Return the (x, y) coordinate for the center point of the cell that contains the specified text.  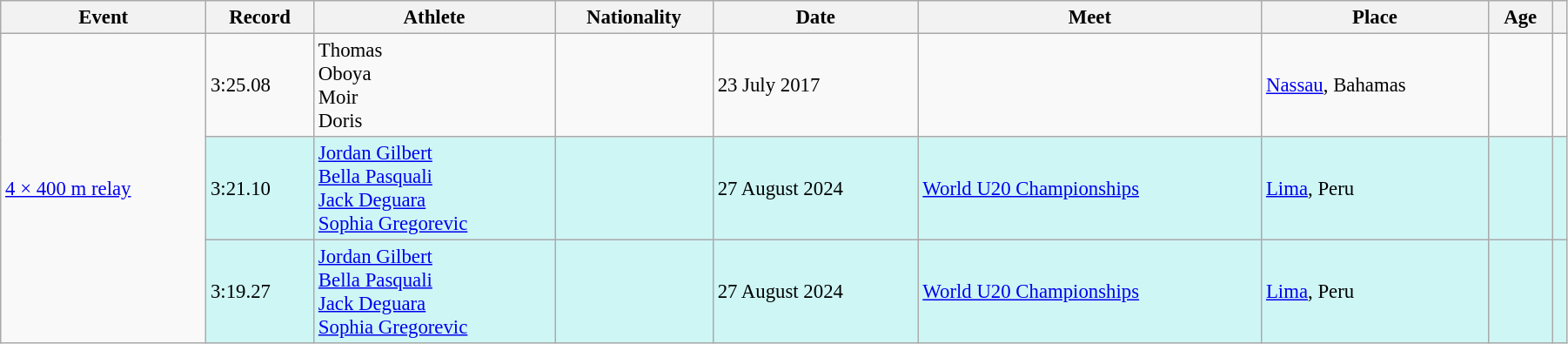
Nationality (634, 17)
Meet (1089, 17)
3:19.27 (260, 293)
3:21.10 (260, 188)
Age (1520, 17)
Place (1375, 17)
4 × 400 m relay (104, 189)
23 July 2017 (815, 85)
Nassau, Bahamas (1375, 85)
Record (260, 17)
ThomasOboyaMoirDoris (435, 85)
Athlete (435, 17)
Event (104, 17)
Date (815, 17)
3:25.08 (260, 85)
